Locate the cell with the specified text and output its [x, y] center coordinate. 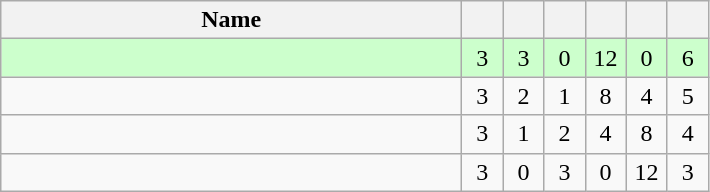
Name [232, 20]
6 [688, 58]
5 [688, 96]
